Return [x, y] of the center of cell containing provided text 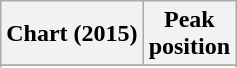
Chart (2015) [72, 34]
Peakposition [189, 34]
